Pinpoint the cell where the given text exists, returning its [x, y] midpoint coordinate. 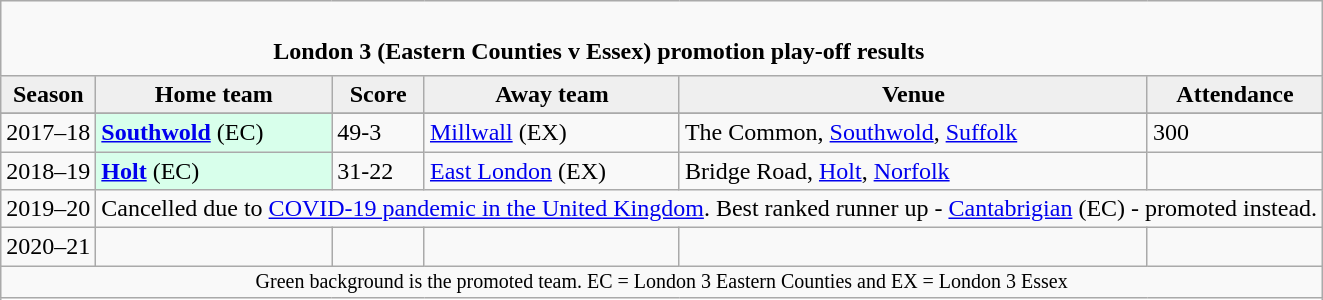
2020–21 [48, 247]
2019–20 [48, 209]
Season [48, 94]
East London (EX) [552, 171]
Venue [913, 94]
The Common, Southwold, Suffolk [913, 132]
Green background is the promoted team. EC = London 3 Eastern Counties and EX = London 3 Essex [662, 282]
Holt (EC) [214, 171]
Away team [552, 94]
49-3 [378, 132]
Cancelled due to COVID-19 pandemic in the United Kingdom. Best ranked runner up - Cantabrigian (EC) - promoted instead. [710, 209]
2018–19 [48, 171]
Score [378, 94]
Home team [214, 94]
300 [1234, 132]
Bridge Road, Holt, Norfolk [913, 171]
Attendance [1234, 94]
2017–18 [48, 132]
Millwall (EX) [552, 132]
Southwold (EC) [214, 132]
31-22 [378, 171]
